Extract the (X, Y) coordinate from the center of the cell holding the provided text.  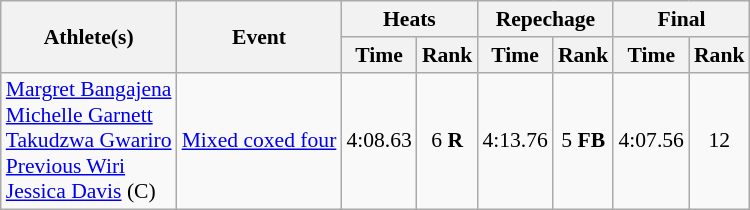
Mixed coxed four (260, 141)
Heats (409, 19)
6 R (448, 141)
4:07.56 (650, 141)
12 (720, 141)
Event (260, 36)
5 FB (584, 141)
4:08.63 (378, 141)
Final (681, 19)
Athlete(s) (89, 36)
Margret BangajenaMichelle GarnettTakudzwa GwariroPrevious WiriJessica Davis (C) (89, 141)
Repechage (545, 19)
4:13.76 (514, 141)
